Identify which cell holds the provided text, then report its (x, y) central coordinate. 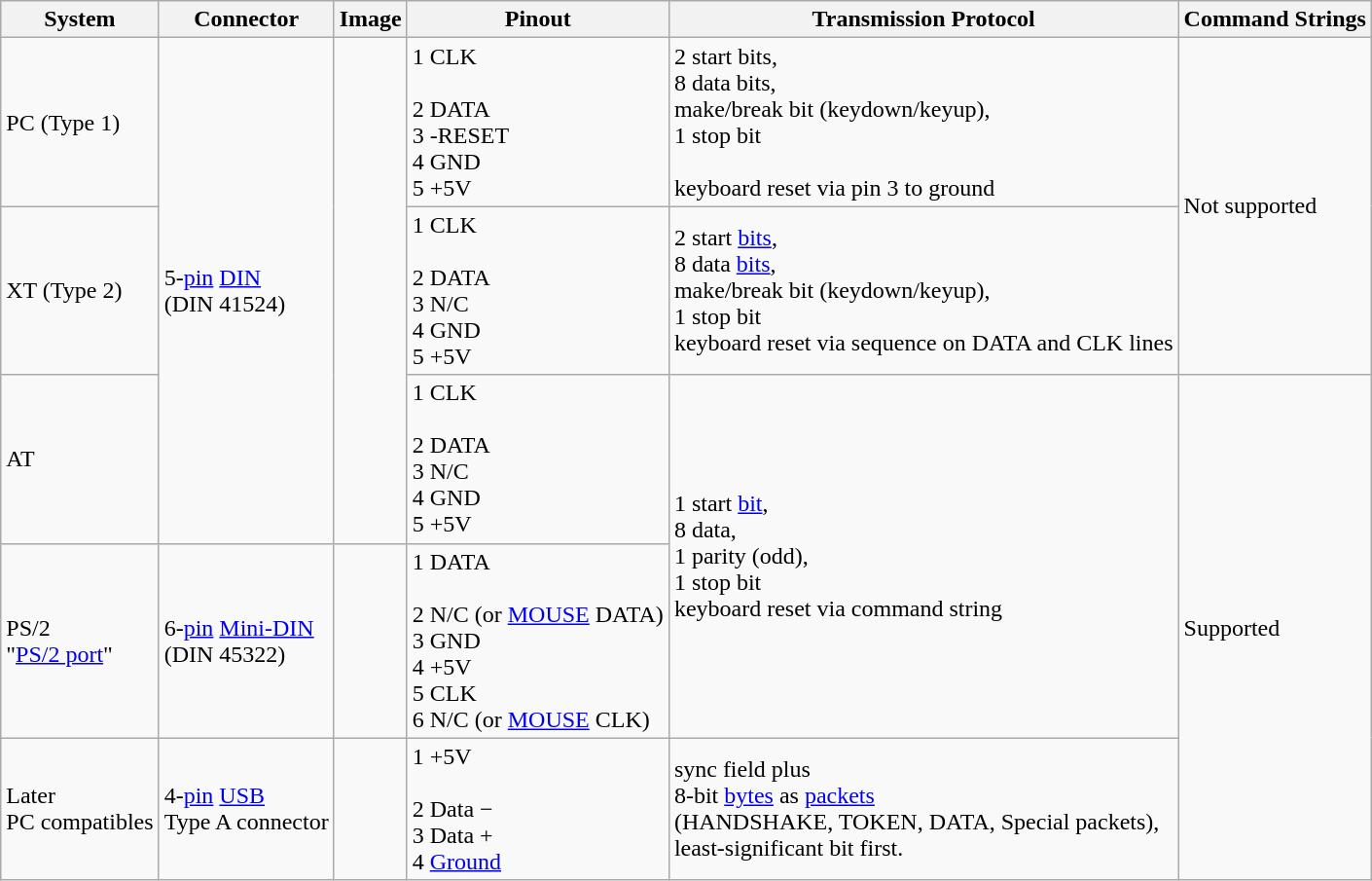
Transmission Protocol (923, 19)
1 +5V2 Data − 3 Data + 4 Ground (537, 809)
5-pin DIN(DIN 41524) (246, 290)
4-pin USBType A connector (246, 809)
Command Strings (1275, 19)
Supported (1275, 627)
Connector (246, 19)
XT (Type 2) (80, 290)
Image (370, 19)
2 start bits,8 data bits,make/break bit (keydown/keyup),1 stop bitkeyboard reset via pin 3 to ground (923, 123)
Pinout (537, 19)
LaterPC compatibles (80, 809)
AT (80, 459)
1 start bit,8 data,1 parity (odd),1 stop bitkeyboard reset via command string (923, 557)
Not supported (1275, 206)
PS/2"PS/2 port" (80, 641)
6-pin Mini-DIN(DIN 45322) (246, 641)
System (80, 19)
PC (Type 1) (80, 123)
1 DATA2 N/C (or MOUSE DATA) 3 GND 4 +5V 5 CLK 6 N/C (or MOUSE CLK) (537, 641)
1 CLK2 DATA 3 -RESET 4 GND 5 +5V (537, 123)
2 start bits,8 data bits,make/break bit (keydown/keyup),1 stop bitkeyboard reset via sequence on DATA and CLK lines (923, 290)
sync field plus8-bit bytes as packets(HANDSHAKE, TOKEN, DATA, Special packets),least-significant bit first. (923, 809)
